From the cell containing the given text, extract its center point as (X, Y) coordinate. 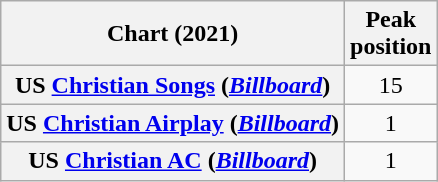
US Christian Songs (Billboard) (173, 85)
US Christian Airplay (Billboard) (173, 123)
US Christian AC (Billboard) (173, 161)
Peakposition (391, 34)
15 (391, 85)
Chart (2021) (173, 34)
